Return (X, Y) of the center of cell containing provided text 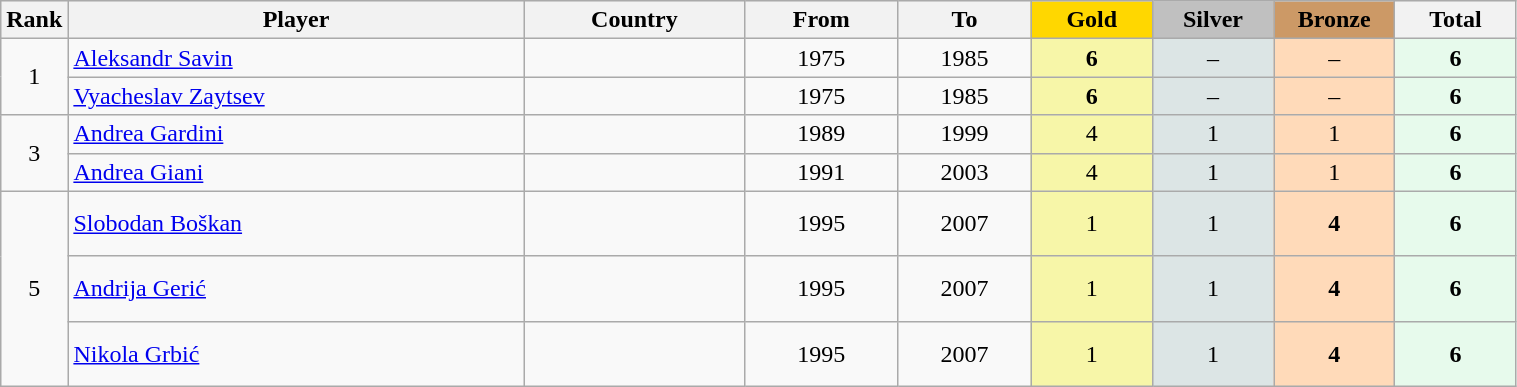
3 (34, 153)
Andrija Gerić (296, 288)
Vyacheslav Zaytsev (296, 96)
Rank (34, 20)
Gold (1092, 20)
Player (296, 20)
To (964, 20)
Country (634, 20)
Total (1456, 20)
2003 (964, 172)
Andrea Gardini (296, 134)
Aleksandr Savin (296, 58)
Bronze (1334, 20)
From (822, 20)
Andrea Giani (296, 172)
Silver (1212, 20)
Slobodan Boškan (296, 224)
1989 (822, 134)
5 (34, 288)
1991 (822, 172)
Nikola Grbić (296, 354)
1999 (964, 134)
